Return the (x, y) coordinate for the center point of the cell that contains the specified text.  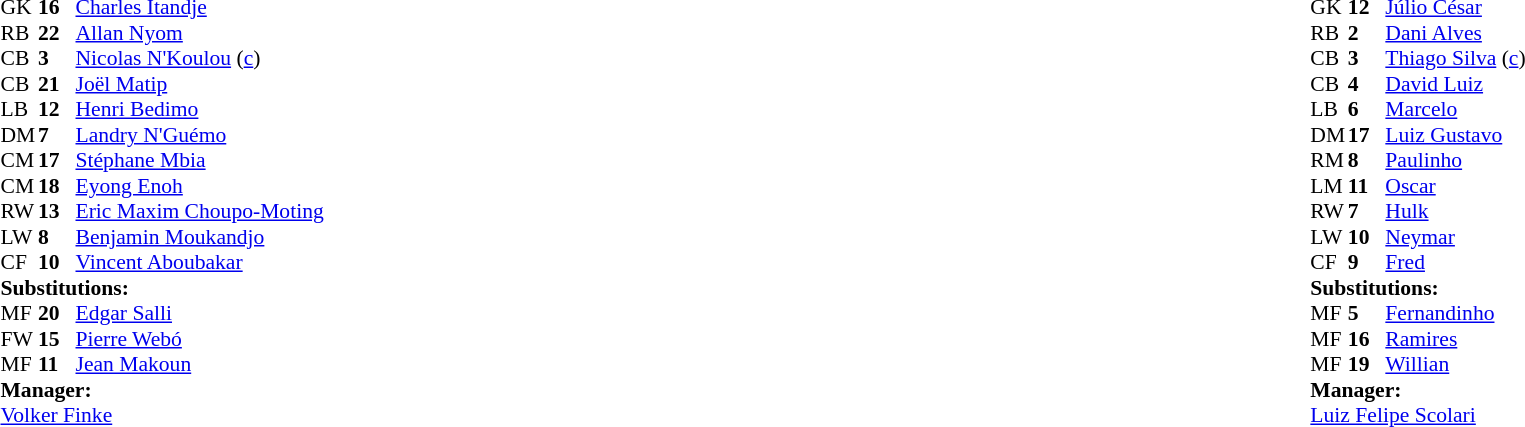
Pierre Webó (200, 339)
Nicolas N'Koulou (c) (200, 59)
LM (1329, 186)
6 (1367, 109)
Edgar Salli (200, 313)
FW (19, 339)
Eric Maxim Choupo-Moting (200, 211)
Jean Makoun (200, 365)
Fernandinho (1455, 313)
Henri Bedimo (200, 109)
Oscar (1455, 186)
13 (57, 211)
Stéphane Mbia (200, 161)
4 (1367, 84)
Joël Matip (200, 84)
Luiz Gustavo (1455, 135)
Dani Alves (1455, 33)
Marcelo (1455, 109)
Vincent Aboubakar (200, 263)
5 (1367, 313)
12 (57, 109)
Landry N'Guémo (200, 135)
RM (1329, 161)
Fred (1455, 263)
19 (1367, 365)
22 (57, 33)
Willian (1455, 365)
16 (1367, 339)
21 (57, 84)
Paulinho (1455, 161)
Hulk (1455, 211)
18 (57, 186)
9 (1367, 263)
Benjamin Moukandjo (200, 237)
David Luiz (1455, 84)
Ramires (1455, 339)
Neymar (1455, 237)
20 (57, 313)
Allan Nyom (200, 33)
Thiago Silva (c) (1455, 59)
2 (1367, 33)
15 (57, 339)
Eyong Enoh (200, 186)
